Find where the given text appears and provide that cell's center as (X, Y) coordinate. 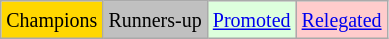
Relegated (342, 20)
Runners-up (155, 20)
Champions (52, 20)
Promoted (252, 20)
